Pinpoint the cell where the given text exists, returning its [X, Y] midpoint coordinate. 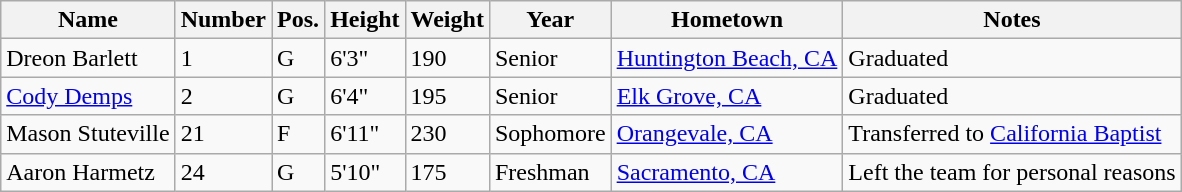
6'11" [365, 134]
230 [447, 134]
Weight [447, 20]
6'4" [365, 96]
Height [365, 20]
1 [223, 58]
Orangevale, CA [727, 134]
Year [550, 20]
2 [223, 96]
Elk Grove, CA [727, 96]
Number [223, 20]
Sacramento, CA [727, 172]
21 [223, 134]
Notes [1012, 20]
Transferred to California Baptist [1012, 134]
Pos. [298, 20]
Name [88, 20]
Cody Demps [88, 96]
F [298, 134]
6'3" [365, 58]
Dreon Barlett [88, 58]
24 [223, 172]
Huntington Beach, CA [727, 58]
175 [447, 172]
195 [447, 96]
Mason Stuteville [88, 134]
190 [447, 58]
Aaron Harmetz [88, 172]
Left the team for personal reasons [1012, 172]
5'10" [365, 172]
Freshman [550, 172]
Hometown [727, 20]
Sophomore [550, 134]
